Determine the (X, Y) coordinate at the center of the cell enclosing the given text.  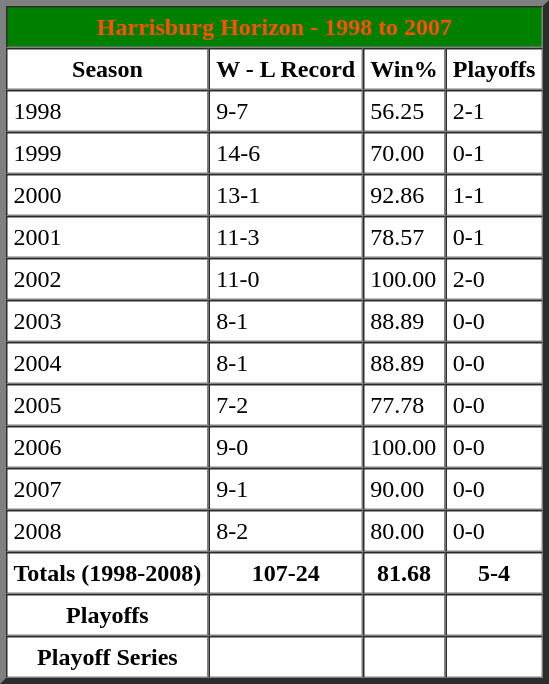
2005 (108, 405)
107-24 (286, 573)
81.68 (404, 573)
2002 (108, 279)
77.78 (404, 405)
90.00 (404, 489)
8-2 (286, 531)
13-1 (286, 195)
11-3 (286, 237)
2003 (108, 321)
2001 (108, 237)
1-1 (494, 195)
Season (108, 69)
56.25 (404, 111)
1999 (108, 153)
70.00 (404, 153)
Harrisburg Horizon - 1998 to 2007 (274, 27)
9-1 (286, 489)
2006 (108, 447)
11-0 (286, 279)
2-1 (494, 111)
Win% (404, 69)
1998 (108, 111)
78.57 (404, 237)
92.86 (404, 195)
14-6 (286, 153)
80.00 (404, 531)
W - L Record (286, 69)
2008 (108, 531)
2004 (108, 363)
2000 (108, 195)
5-4 (494, 573)
9-0 (286, 447)
Playoff Series (108, 657)
2-0 (494, 279)
7-2 (286, 405)
Totals (1998-2008) (108, 573)
9-7 (286, 111)
2007 (108, 489)
